For the text-containing cell, return its midpoint in (X, Y) coordinate format. 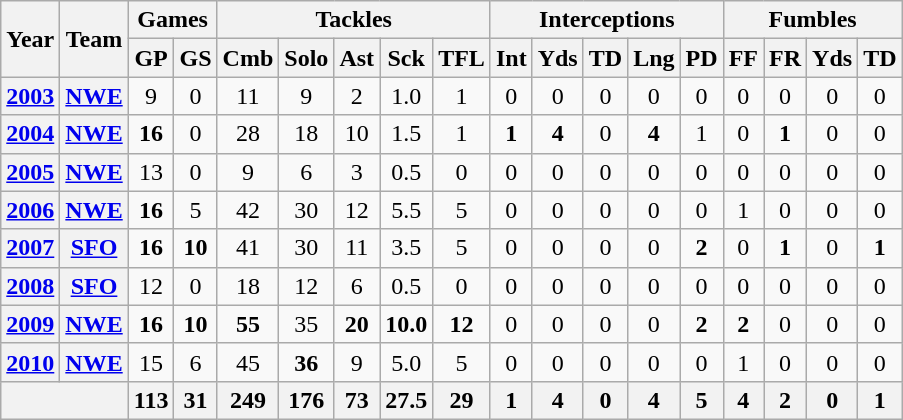
55 (248, 324)
TFL (462, 58)
Sck (406, 58)
GP (151, 58)
249 (248, 400)
Team (94, 39)
Fumbles (812, 20)
176 (306, 400)
Lng (654, 58)
5.0 (406, 362)
31 (196, 400)
29 (462, 400)
2010 (30, 362)
Games (172, 20)
PD (702, 58)
10.0 (406, 324)
2005 (30, 172)
15 (151, 362)
3 (357, 172)
1.5 (406, 134)
45 (248, 362)
3.5 (406, 248)
42 (248, 210)
Interceptions (606, 20)
Cmb (248, 58)
2003 (30, 96)
41 (248, 248)
2008 (30, 286)
2006 (30, 210)
Int (511, 58)
GS (196, 58)
13 (151, 172)
113 (151, 400)
28 (248, 134)
73 (357, 400)
Tackles (354, 20)
FF (743, 58)
2009 (30, 324)
Year (30, 39)
2004 (30, 134)
5.5 (406, 210)
2007 (30, 248)
Solo (306, 58)
20 (357, 324)
FR (786, 58)
Ast (357, 58)
36 (306, 362)
27.5 (406, 400)
1.0 (406, 96)
35 (306, 324)
